Search for the cell housing the specified text and yield its [x, y] center coordinate. 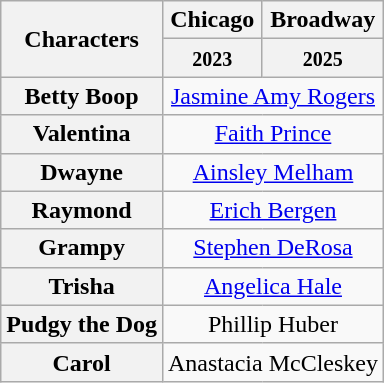
Stephen DeRosa [272, 248]
2025 [322, 58]
Raymond [82, 210]
Faith Prince [272, 134]
Carol [82, 362]
Grampy [82, 248]
Anastacia McCleskey [272, 362]
Characters [82, 39]
Betty Boop [82, 96]
Phillip Huber [272, 324]
Dwayne [82, 172]
Pudgy the Dog [82, 324]
Erich Bergen [272, 210]
Broadway [322, 20]
Trisha [82, 286]
Angelica Hale [272, 286]
Valentina [82, 134]
Ainsley Melham [272, 172]
Jasmine Amy Rogers [272, 96]
Chicago [212, 20]
2023 [212, 58]
